From the cell containing the given text, extract its center point as [X, Y] coordinate. 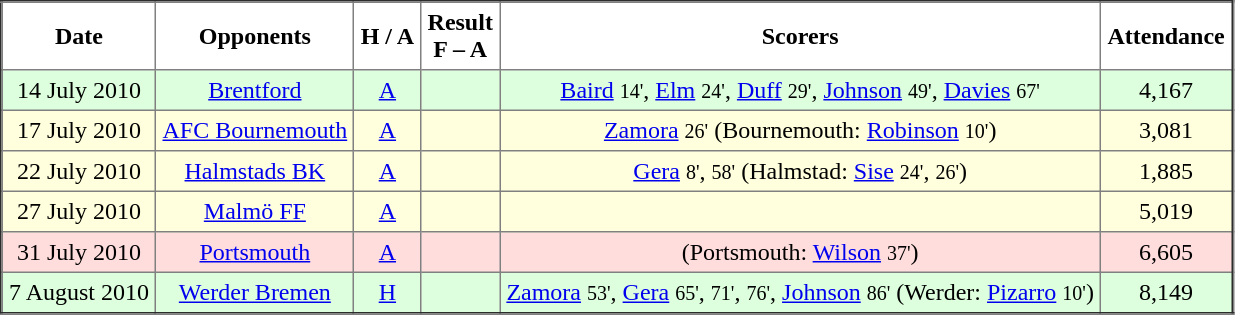
Zamora 26' (Bournemouth: Robinson 10') [800, 130]
22 July 2010 [79, 171]
31 July 2010 [79, 252]
Brentford [255, 90]
ResultF – A [460, 36]
7 August 2010 [79, 292]
H [388, 292]
Attendance [1167, 36]
Malmö FF [255, 211]
Zamora 53', Gera 65', 71', 76', Johnson 86' (Werder: Pizarro 10') [800, 292]
Opponents [255, 36]
Baird 14', Elm 24', Duff 29', Johnson 49', Davies 67' [800, 90]
17 July 2010 [79, 130]
4,167 [1167, 90]
Portsmouth [255, 252]
Scorers [800, 36]
Halmstads BK [255, 171]
AFC Bournemouth [255, 130]
27 July 2010 [79, 211]
Gera 8', 58' (Halmstad: Sise 24', 26') [800, 171]
H / A [388, 36]
5,019 [1167, 211]
8,149 [1167, 292]
6,605 [1167, 252]
1,885 [1167, 171]
Werder Bremen [255, 292]
(Portsmouth: Wilson 37') [800, 252]
14 July 2010 [79, 90]
3,081 [1167, 130]
Date [79, 36]
